Search for the cell housing the specified text and yield its (X, Y) center coordinate. 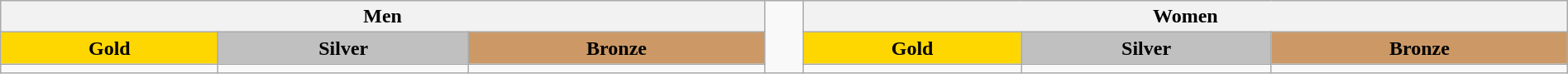
Women (1186, 17)
Men (383, 17)
